Pinpoint the cell where the given text exists, returning its [x, y] midpoint coordinate. 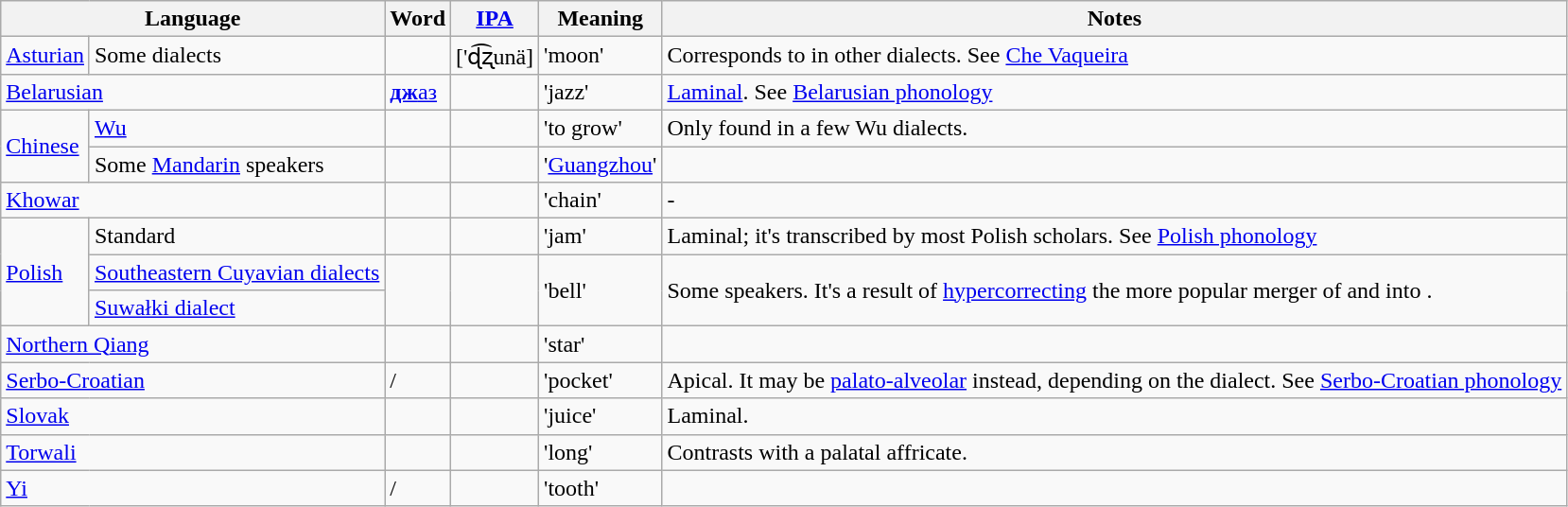
Standard [236, 236]
Contrasts with a palatal affricate. [1114, 452]
'juice' [601, 416]
'star' [601, 344]
Wu [236, 128]
Chinese [45, 146]
'moon' [601, 56]
Notes [1114, 19]
Suwałki dialect [236, 308]
Khowar [193, 201]
Slovak [193, 416]
Asturian [45, 56]
Northern Qiang [193, 344]
Only found in a few Wu dialects. [1114, 128]
'Guangzhou' [601, 164]
'jam' [601, 236]
Word [418, 19]
Some speakers. It's a result of hypercorrecting the more popular merger of and into . [1114, 290]
Belarusian [193, 92]
'jazz' [601, 92]
Some dialects [236, 56]
'long' [601, 452]
['ɖ͡ʐunä] [496, 56]
Language [193, 19]
Corresponds to in other dialects. See Che Vaqueira [1114, 56]
IPA [496, 19]
Laminal; it's transcribed by most Polish scholars. See Polish phonology [1114, 236]
джаз [418, 92]
'chain' [601, 201]
'bell' [601, 290]
Yi [193, 488]
'tooth' [601, 488]
Polish [45, 272]
Laminal. See Belarusian phonology [1114, 92]
'pocket' [601, 380]
- [1114, 201]
Apical. It may be palato-alveolar instead, depending on the dialect. See Serbo-Croatian phonology [1114, 380]
'to grow' [601, 128]
Laminal. [1114, 416]
Torwali [193, 452]
Southeastern Cuyavian dialects [236, 272]
Serbo-Croatian [193, 380]
Some Mandarin speakers [236, 164]
Meaning [601, 19]
